Return (x, y) of the center of cell containing provided text 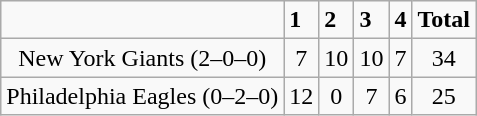
New York Giants (2–0–0) (142, 58)
Total (444, 20)
0 (336, 96)
4 (400, 20)
1 (302, 20)
Philadelphia Eagles (0–2–0) (142, 96)
25 (444, 96)
12 (302, 96)
2 (336, 20)
3 (372, 20)
34 (444, 58)
6 (400, 96)
